Detect which cell encompasses the target text, then output its (x, y) center coordinate. 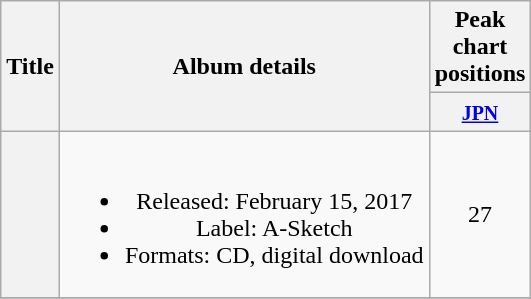
Released: February 15, 2017Label: A-SketchFormats: CD, digital download (244, 214)
Peak chart positions (480, 47)
JPN (480, 112)
Album details (244, 66)
Title (30, 66)
27 (480, 214)
